Extract the (X, Y) coordinate from the center of the cell holding the provided text.  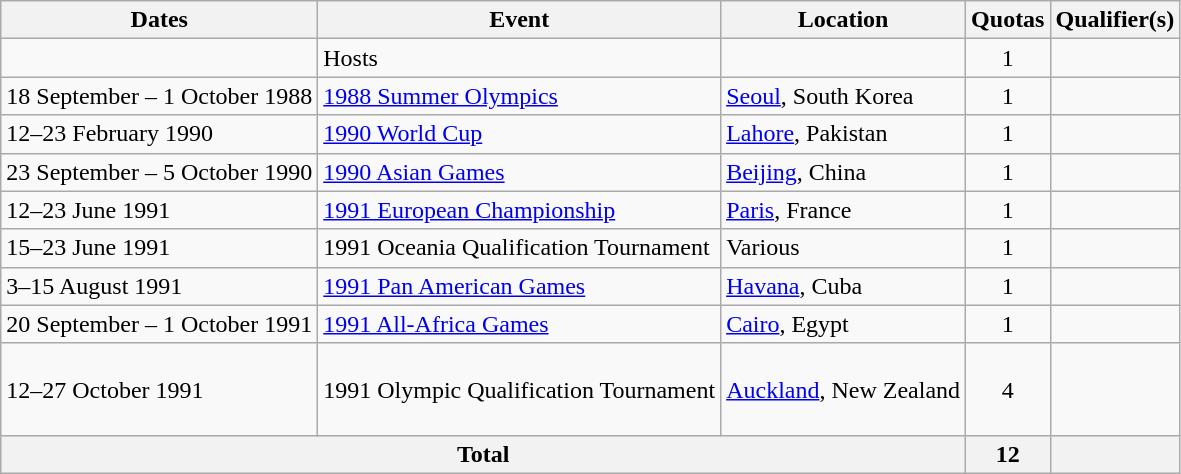
Location (844, 20)
12 (1008, 454)
Seoul, South Korea (844, 96)
Lahore, Pakistan (844, 134)
Beijing, China (844, 172)
1988 Summer Olympics (520, 96)
4 (1008, 389)
Quotas (1008, 20)
1991 European Championship (520, 210)
Hosts (520, 58)
Qualifier(s) (1115, 20)
15–23 June 1991 (160, 248)
3–15 August 1991 (160, 286)
1991 Olympic Qualification Tournament (520, 389)
Paris, France (844, 210)
12–27 October 1991 (160, 389)
Various (844, 248)
1990 Asian Games (520, 172)
1990 World Cup (520, 134)
Event (520, 20)
20 September – 1 October 1991 (160, 324)
23 September – 5 October 1990 (160, 172)
12–23 June 1991 (160, 210)
Total (484, 454)
18 September – 1 October 1988 (160, 96)
Dates (160, 20)
1991 Oceania Qualification Tournament (520, 248)
12–23 February 1990 (160, 134)
1991 Pan American Games (520, 286)
1991 All-Africa Games (520, 324)
Auckland, New Zealand (844, 389)
Cairo, Egypt (844, 324)
Havana, Cuba (844, 286)
